Provide the (X, Y) coordinate of the cell's center where the given text is located.  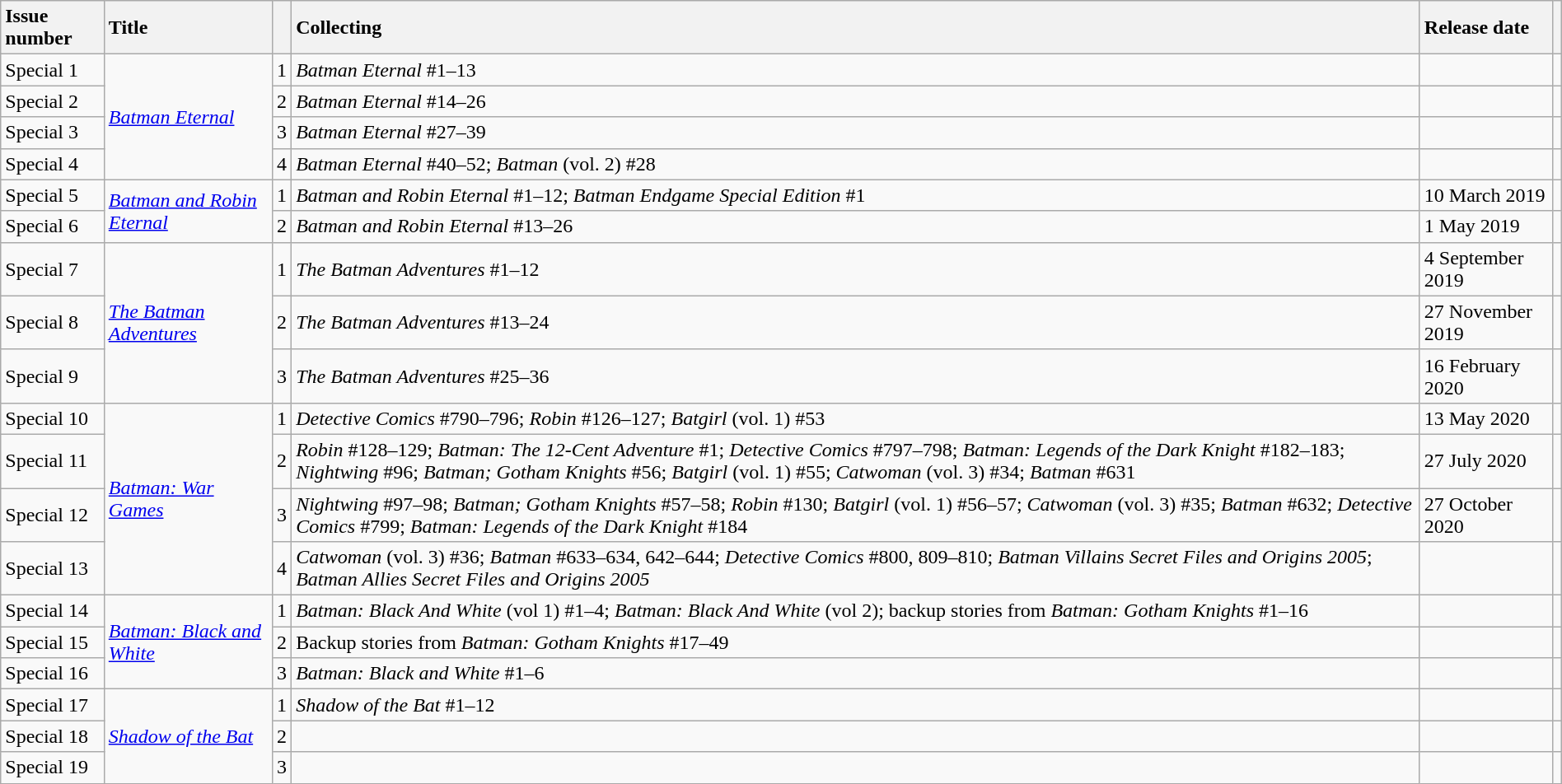
The Batman Adventures #13–24 (856, 323)
The Batman Adventures #25–36 (856, 376)
Batman and Robin Eternal #13–26 (856, 226)
Special 7 (53, 268)
Batman Eternal (188, 117)
27 October 2020 (1486, 514)
Batman and Robin Eternal (188, 211)
10 March 2019 (1486, 195)
4 September 2019 (1486, 268)
Special 3 (53, 133)
Issue number (53, 28)
27 November 2019 (1486, 323)
Batman: Black and White #1–6 (856, 674)
Batman Eternal #27–39 (856, 133)
Special 1 (53, 70)
Special 16 (53, 674)
Special 4 (53, 164)
Special 2 (53, 101)
Batman Eternal #40–52; Batman (vol. 2) #28 (856, 164)
Backup stories from Batman: Gotham Knights #17–49 (856, 642)
Collecting (856, 28)
Special 13 (53, 568)
Batman Eternal #1–13 (856, 70)
Shadow of the Bat (188, 736)
Title (188, 28)
Batman Eternal #14–26 (856, 101)
Special 12 (53, 514)
Special 15 (53, 642)
Special 5 (53, 195)
Special 19 (53, 768)
Batman: Black and White (188, 642)
Special 8 (53, 323)
Special 14 (53, 611)
Special 18 (53, 736)
27 July 2020 (1486, 461)
Special 9 (53, 376)
Batman: Black And White (vol 1) #1–4; Batman: Black And White (vol 2); backup stories from Batman: Gotham Knights #1–16 (856, 611)
The Batman Adventures #1–12 (856, 268)
The Batman Adventures (188, 323)
Batman: War Games (188, 499)
Shadow of the Bat #1–12 (856, 705)
16 February 2020 (1486, 376)
Detective Comics #790–796; Robin #126–127; Batgirl (vol. 1) #53 (856, 418)
Special 6 (53, 226)
Special 11 (53, 461)
1 May 2019 (1486, 226)
13 May 2020 (1486, 418)
Batman and Robin Eternal #1–12; Batman Endgame Special Edition #1 (856, 195)
Special 10 (53, 418)
Release date (1486, 28)
Special 17 (53, 705)
